Output the (X, Y) coordinate of the center of the cell containing the given text.  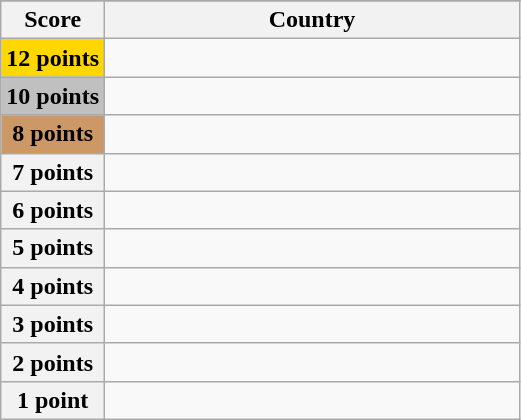
8 points (53, 134)
Country (312, 20)
5 points (53, 248)
12 points (53, 58)
6 points (53, 210)
Score (53, 20)
3 points (53, 324)
2 points (53, 362)
7 points (53, 172)
1 point (53, 400)
4 points (53, 286)
10 points (53, 96)
